Extract the [x, y] coordinate from the center of the cell holding the provided text.  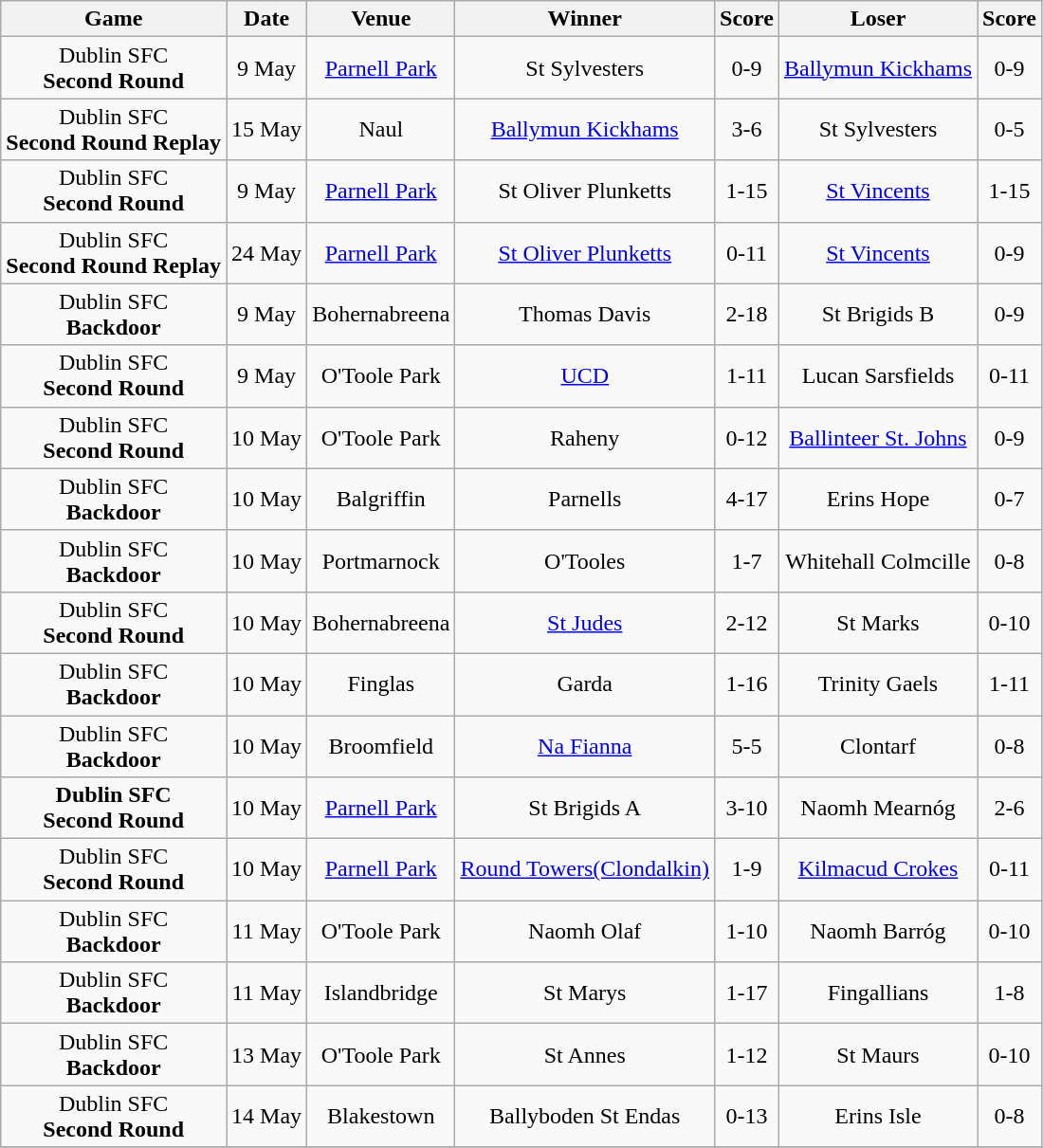
O'Tooles [585, 561]
Winner [585, 19]
2-12 [747, 622]
Naomh Mearnóg [878, 808]
St Judes [585, 622]
0-12 [747, 438]
Balgriffin [381, 499]
Ballyboden St Endas [585, 1117]
14 May [267, 1117]
Raheny [585, 438]
Garda [585, 684]
Whitehall Colmcille [878, 561]
Blakestown [381, 1117]
Parnells [585, 499]
1-10 [747, 931]
Clontarf [878, 745]
Na Fianna [585, 745]
0-7 [1009, 499]
Erins Hope [878, 499]
Broomfield [381, 745]
St Brigids B [878, 315]
UCD [585, 375]
Naomh Barróg [878, 931]
Fingallians [878, 993]
2-18 [747, 315]
Venue [381, 19]
5-5 [747, 745]
0-5 [1009, 129]
Portmarnock [381, 561]
3-6 [747, 129]
15 May [267, 129]
4-17 [747, 499]
13 May [267, 1054]
1-16 [747, 684]
2-6 [1009, 808]
3-10 [747, 808]
Erins Isle [878, 1117]
Loser [878, 19]
Trinity Gaels [878, 684]
St Marks [878, 622]
St Annes [585, 1054]
Ballinteer St. Johns [878, 438]
Naomh Olaf [585, 931]
Game [114, 19]
1-12 [747, 1054]
24 May [267, 252]
St Maurs [878, 1054]
1-7 [747, 561]
0-13 [747, 1117]
Round Towers(Clondalkin) [585, 870]
St Marys [585, 993]
Kilmacud Crokes [878, 870]
Finglas [381, 684]
1-8 [1009, 993]
1-9 [747, 870]
Islandbridge [381, 993]
1-17 [747, 993]
Lucan Sarsfields [878, 375]
Thomas Davis [585, 315]
St Brigids A [585, 808]
Naul [381, 129]
Date [267, 19]
